Detect which cell encompasses the target text, then output its (X, Y) center coordinate. 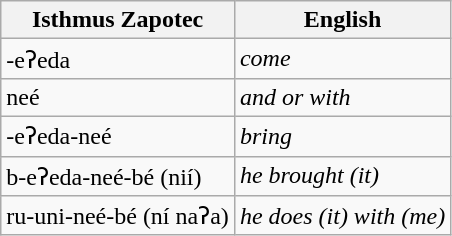
b-eʔeda-neé-bé (nií) (118, 176)
and or with (342, 97)
-eʔeda (118, 59)
he brought (it) (342, 176)
neé (118, 97)
ru-uni-neé-bé (ní naʔa) (118, 216)
bring (342, 136)
-eʔeda-neé (118, 136)
Isthmus Zapotec (118, 20)
come (342, 59)
he does (it) with (me) (342, 216)
English (342, 20)
